Provide the [x, y] coordinate of the cell's center where the given text is located.  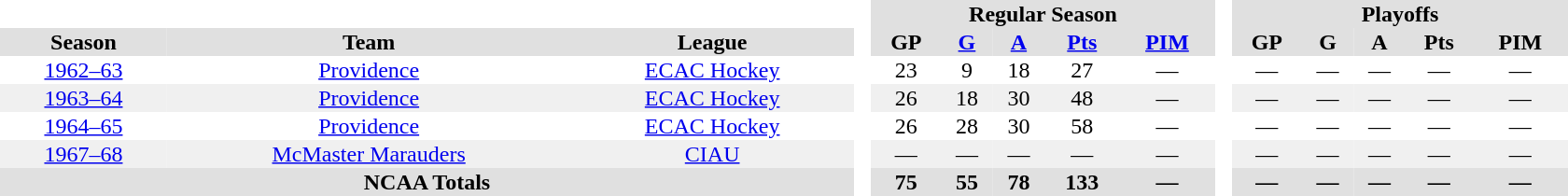
Team [369, 42]
23 [905, 70]
League [712, 42]
CIAU [712, 154]
28 [967, 126]
Season [84, 42]
27 [1082, 70]
78 [1019, 182]
48 [1082, 98]
Playoffs [1400, 14]
75 [905, 182]
133 [1082, 182]
McMaster Marauders [369, 154]
1962–63 [84, 70]
1964–65 [84, 126]
1967–68 [84, 154]
Regular Season [1043, 14]
1963–64 [84, 98]
9 [967, 70]
NCAA Totals [427, 182]
58 [1082, 126]
55 [967, 182]
